Return [x, y] of the center of cell containing provided text 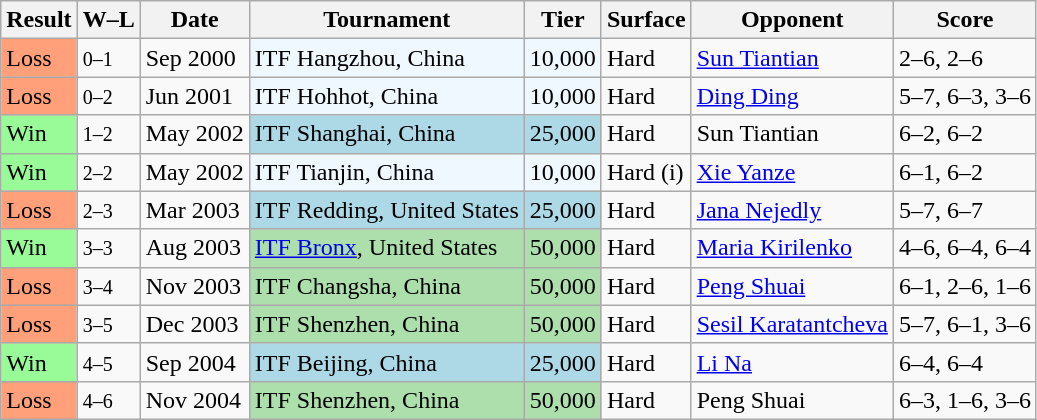
Nov 2003 [194, 286]
Xie Yanze [792, 172]
Aug 2003 [194, 248]
Date [194, 20]
ITF Beijing, China [386, 362]
4–5 [108, 362]
ITF Shanghai, China [386, 134]
6–3, 1–6, 3–6 [964, 400]
2–2 [108, 172]
5–7, 6–3, 3–6 [964, 96]
5–7, 6–7 [964, 210]
ITF Changsha, China [386, 286]
ITF Hangzhou, China [386, 58]
Sep 2000 [194, 58]
Hard (i) [646, 172]
Tier [562, 20]
Jun 2001 [194, 96]
ITF Tianjin, China [386, 172]
ITF Hohhot, China [386, 96]
3–3 [108, 248]
5–7, 6–1, 3–6 [964, 324]
2–3 [108, 210]
Li Na [792, 362]
6–4, 6–4 [964, 362]
4–6 [108, 400]
Result [39, 20]
Sesil Karatantcheva [792, 324]
3–4 [108, 286]
0–2 [108, 96]
0–1 [108, 58]
W–L [108, 20]
6–1, 6–2 [964, 172]
Sep 2004 [194, 362]
Score [964, 20]
2–6, 2–6 [964, 58]
Maria Kirilenko [792, 248]
Jana Nejedly [792, 210]
ITF Bronx, United States [386, 248]
Nov 2004 [194, 400]
3–5 [108, 324]
1–2 [108, 134]
6–1, 2–6, 1–6 [964, 286]
Opponent [792, 20]
Dec 2003 [194, 324]
ITF Redding, United States [386, 210]
4–6, 6–4, 6–4 [964, 248]
6–2, 6–2 [964, 134]
Ding Ding [792, 96]
Mar 2003 [194, 210]
Tournament [386, 20]
Surface [646, 20]
